Extract the [x, y] coordinate from the center of the cell holding the provided text.  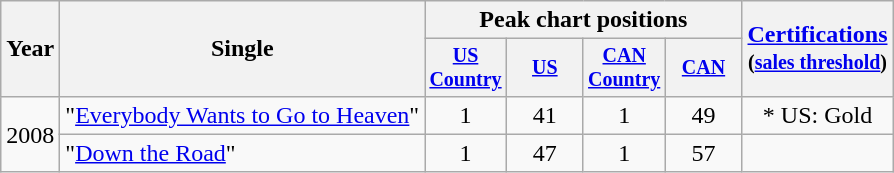
2008 [30, 134]
"Down the Road" [242, 153]
49 [704, 115]
Single [242, 49]
47 [544, 153]
US Country [466, 68]
Certifications(sales threshold) [818, 49]
CAN Country [624, 68]
"Everybody Wants to Go to Heaven" [242, 115]
Year [30, 49]
Peak chart positions [584, 20]
CAN [704, 68]
US [544, 68]
* US: Gold [818, 115]
41 [544, 115]
57 [704, 153]
